Pinpoint the cell where the given text exists, returning its [X, Y] midpoint coordinate. 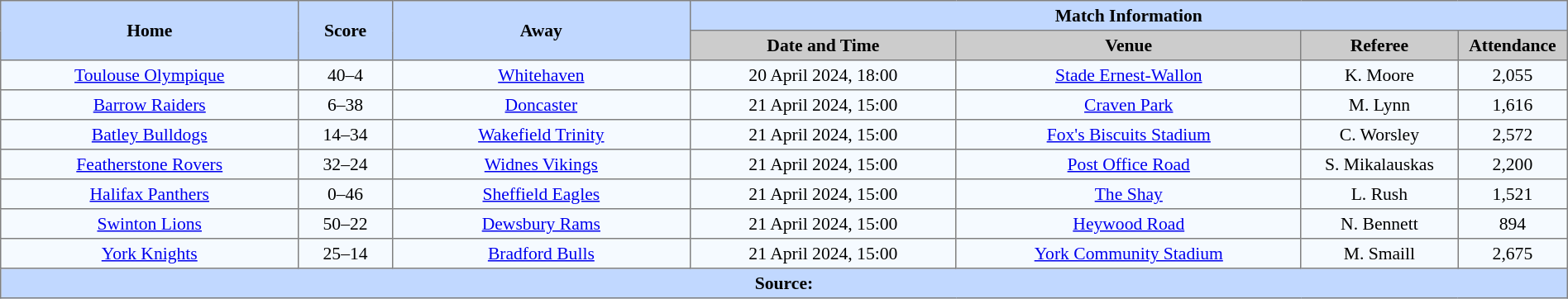
Post Office Road [1128, 164]
Whitehaven [541, 75]
Date and Time [823, 45]
2,200 [1513, 164]
Bradford Bulls [541, 254]
Doncaster [541, 105]
0–46 [346, 194]
Match Information [1128, 16]
Fox's Biscuits Stadium [1128, 135]
York Knights [150, 254]
Swinton Lions [150, 224]
32–24 [346, 164]
Featherstone Rovers [150, 164]
M. Lynn [1379, 105]
14–34 [346, 135]
S. Mikalauskas [1379, 164]
Source: [784, 283]
Widnes Vikings [541, 164]
The Shay [1128, 194]
Barrow Raiders [150, 105]
Heywood Road [1128, 224]
Referee [1379, 45]
York Community Stadium [1128, 254]
2,572 [1513, 135]
Toulouse Olympique [150, 75]
Wakefield Trinity [541, 135]
Home [150, 31]
C. Worsley [1379, 135]
M. Smaill [1379, 254]
Halifax Panthers [150, 194]
50–22 [346, 224]
25–14 [346, 254]
Sheffield Eagles [541, 194]
894 [1513, 224]
Score [346, 31]
L. Rush [1379, 194]
1,521 [1513, 194]
20 April 2024, 18:00 [823, 75]
K. Moore [1379, 75]
N. Bennett [1379, 224]
Batley Bulldogs [150, 135]
Stade Ernest-Wallon [1128, 75]
Attendance [1513, 45]
Venue [1128, 45]
2,675 [1513, 254]
40–4 [346, 75]
2,055 [1513, 75]
Away [541, 31]
1,616 [1513, 105]
Craven Park [1128, 105]
6–38 [346, 105]
Dewsbury Rams [541, 224]
